Find where the given text appears and provide that cell's center as [X, Y] coordinate. 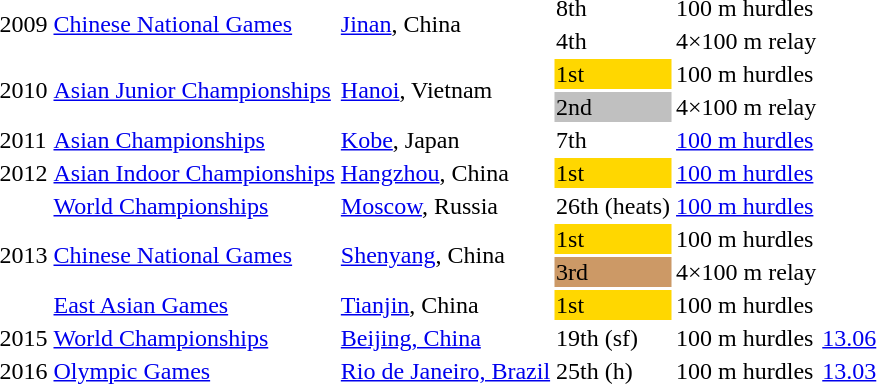
Beijing, China [445, 338]
Asian Championships [194, 140]
Chinese National Games [194, 256]
Hangzhou, China [445, 173]
Asian Junior Championships [194, 90]
Kobe, Japan [445, 140]
Hanoi, Vietnam [445, 90]
19th (sf) [614, 338]
3rd [614, 272]
7th [614, 140]
4th [614, 41]
East Asian Games [194, 305]
2nd [614, 107]
Asian Indoor Championships [194, 173]
Shenyang, China [445, 256]
Tianjin, China [445, 305]
26th (heats) [614, 206]
Moscow, Russia [445, 206]
